Pinpoint the cell where the given text exists, returning its [x, y] midpoint coordinate. 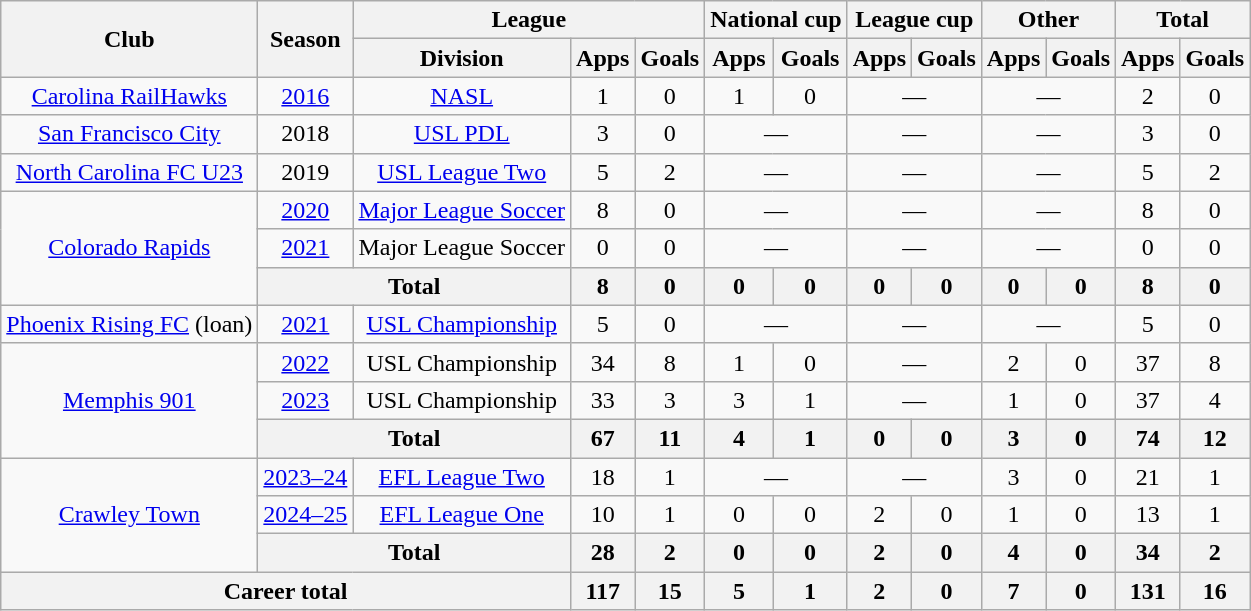
Crawley Town [130, 515]
2019 [306, 172]
Season [306, 39]
San Francisco City [130, 134]
13 [1148, 515]
Other [1048, 20]
131 [1148, 591]
USL League Two [462, 172]
EFL League One [462, 515]
10 [603, 515]
EFL League Two [462, 477]
11 [670, 438]
33 [603, 400]
67 [603, 438]
National cup [776, 20]
League [529, 20]
117 [603, 591]
North Carolina FC U23 [130, 172]
28 [603, 553]
74 [1148, 438]
Carolina RailHawks [130, 96]
Career total [286, 591]
Division [462, 58]
Colorado Rapids [130, 248]
2023 [306, 400]
Club [130, 39]
NASL [462, 96]
2024–25 [306, 515]
2016 [306, 96]
Phoenix Rising FC (loan) [130, 324]
2020 [306, 210]
USL PDL [462, 134]
15 [670, 591]
12 [1215, 438]
16 [1215, 591]
League cup [914, 20]
Memphis 901 [130, 400]
21 [1148, 477]
2022 [306, 362]
7 [1013, 591]
18 [603, 477]
2023–24 [306, 477]
2018 [306, 134]
